Extract the (x, y) coordinate from the center of the cell holding the provided text.  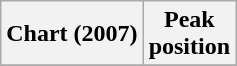
Peakposition (189, 34)
Chart (2007) (72, 34)
